Return (X, Y) of the center of cell containing provided text 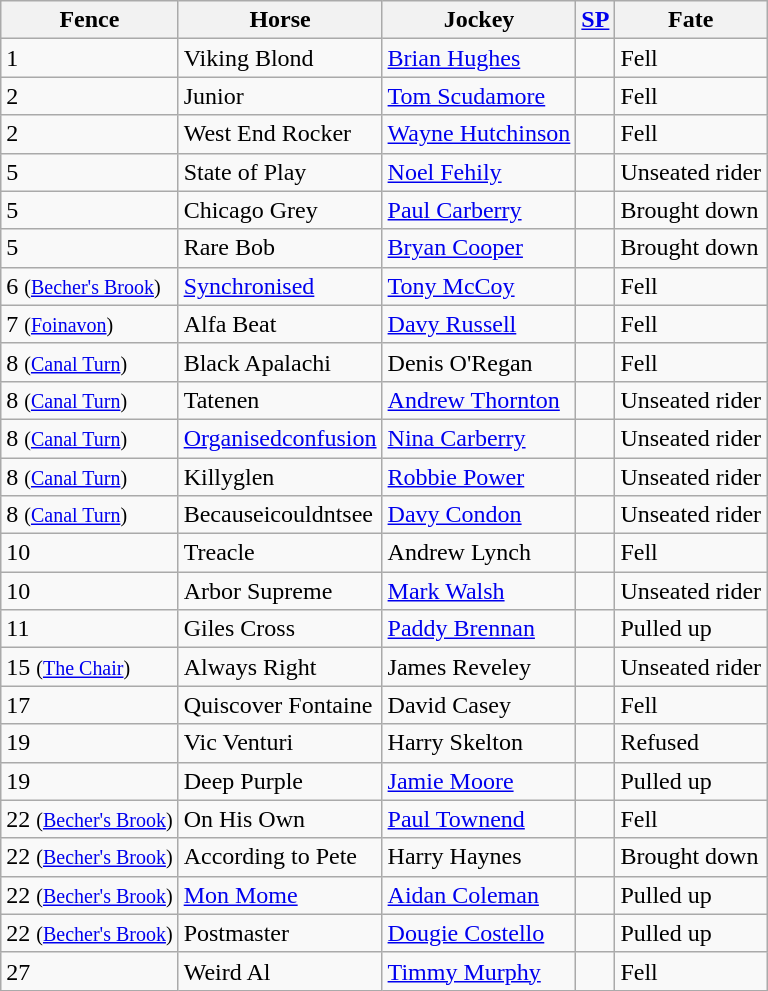
David Casey (479, 705)
Junior (280, 96)
Noel Fehily (479, 172)
Fence (90, 20)
Tony McCoy (479, 286)
15 (The Chair) (90, 667)
Fate (691, 20)
Jamie Moore (479, 781)
Treacle (280, 553)
Arbor Supreme (280, 591)
Tom Scudamore (479, 96)
17 (90, 705)
Mark Walsh (479, 591)
James Reveley (479, 667)
According to Pete (280, 857)
Bryan Cooper (479, 248)
Quiscover Fontaine (280, 705)
On His Own (280, 819)
Paddy Brennan (479, 629)
Davy Condon (479, 515)
Vic Venturi (280, 743)
Andrew Thornton (479, 400)
Wayne Hutchinson (479, 134)
Becauseicouldntsee (280, 515)
Killyglen (280, 477)
West End Rocker (280, 134)
1 (90, 58)
Always Right (280, 667)
Deep Purple (280, 781)
Organisedconfusion (280, 438)
Andrew Lynch (479, 553)
State of Play (280, 172)
Refused (691, 743)
Jockey (479, 20)
Horse (280, 20)
Dougie Costello (479, 933)
11 (90, 629)
Paul Townend (479, 819)
6 (Becher's Brook) (90, 286)
Postmaster (280, 933)
Davy Russell (479, 324)
Black Apalachi (280, 362)
Nina Carberry (479, 438)
Chicago Grey (280, 210)
Harry Haynes (479, 857)
SP (596, 20)
Rare Bob (280, 248)
Brian Hughes (479, 58)
Denis O'Regan (479, 362)
Tatenen (280, 400)
Paul Carberry (479, 210)
Synchronised (280, 286)
7 (Foinavon) (90, 324)
Viking Blond (280, 58)
Harry Skelton (479, 743)
Giles Cross (280, 629)
Weird Al (280, 971)
Robbie Power (479, 477)
Aidan Coleman (479, 895)
27 (90, 971)
Alfa Beat (280, 324)
Mon Mome (280, 895)
Timmy Murphy (479, 971)
